Identify which cell holds the provided text, then report its [x, y] central coordinate. 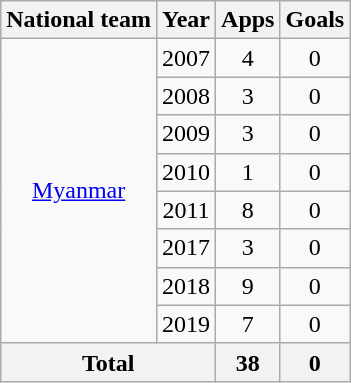
2008 [186, 96]
2011 [186, 210]
2007 [186, 58]
Myanmar [79, 191]
Year [186, 20]
2009 [186, 134]
2010 [186, 172]
2017 [186, 248]
8 [248, 210]
Apps [248, 20]
Goals [315, 20]
9 [248, 286]
Total [108, 362]
4 [248, 58]
2018 [186, 286]
National team [79, 20]
2019 [186, 324]
38 [248, 362]
1 [248, 172]
7 [248, 324]
